Scan for the cell matching the given text and deliver its [x, y] coordinate at center. 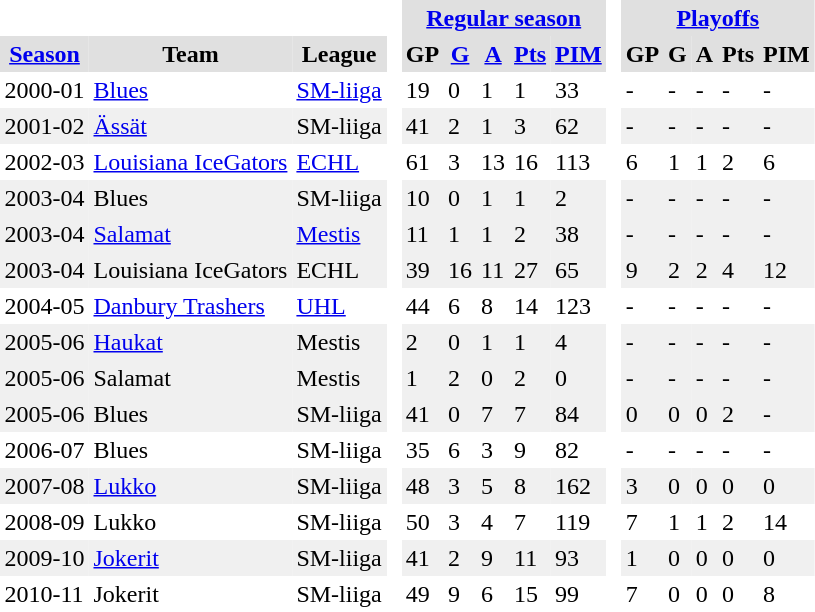
UHL [339, 306]
19 [422, 90]
82 [579, 450]
27 [530, 270]
123 [579, 306]
2010-11 [44, 594]
2002-03 [44, 162]
Team [190, 54]
13 [494, 162]
44 [422, 306]
35 [422, 450]
12 [787, 270]
Danbury Trashers [190, 306]
62 [579, 126]
Haukat [190, 342]
5 [494, 486]
2008-09 [44, 522]
2006-07 [44, 450]
2007-08 [44, 486]
2009-10 [44, 558]
65 [579, 270]
38 [579, 234]
Regular season [504, 18]
Playoffs [718, 18]
119 [579, 522]
2001-02 [44, 126]
2000-01 [44, 90]
49 [422, 594]
48 [422, 486]
99 [579, 594]
61 [422, 162]
50 [422, 522]
Season [44, 54]
93 [579, 558]
10 [422, 198]
33 [579, 90]
84 [579, 414]
39 [422, 270]
113 [579, 162]
Ässät [190, 126]
15 [530, 594]
2004-05 [44, 306]
162 [579, 486]
League [339, 54]
